Return the [X, Y] coordinate for the center point of the cell that contains the specified text.  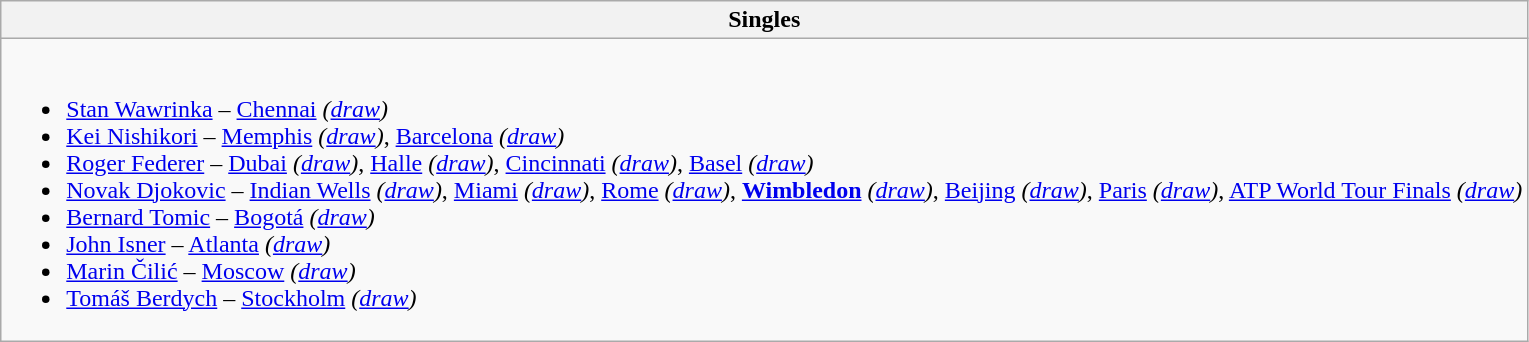
Singles [764, 20]
